Extract the (x, y) coordinate from the center of the cell holding the provided text.  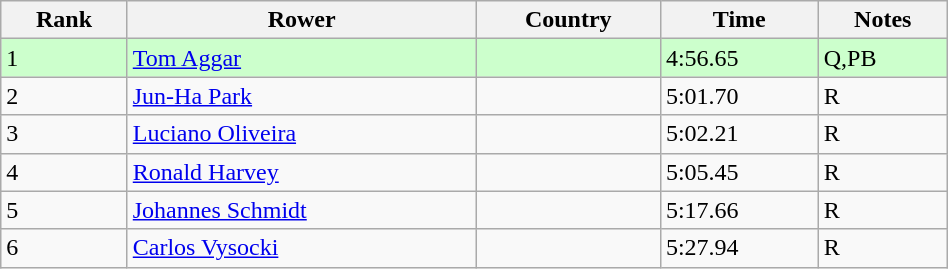
4 (64, 172)
Q,PB (882, 58)
Time (739, 20)
Carlos Vysocki (302, 248)
Notes (882, 20)
Country (568, 20)
3 (64, 134)
5 (64, 210)
5:02.21 (739, 134)
5:01.70 (739, 96)
Rower (302, 20)
Luciano Oliveira (302, 134)
5:05.45 (739, 172)
4:56.65 (739, 58)
1 (64, 58)
Rank (64, 20)
5:17.66 (739, 210)
5:27.94 (739, 248)
Johannes Schmidt (302, 210)
6 (64, 248)
Tom Aggar (302, 58)
Ronald Harvey (302, 172)
Jun-Ha Park (302, 96)
2 (64, 96)
